From the cell containing the given text, extract its center point as (x, y) coordinate. 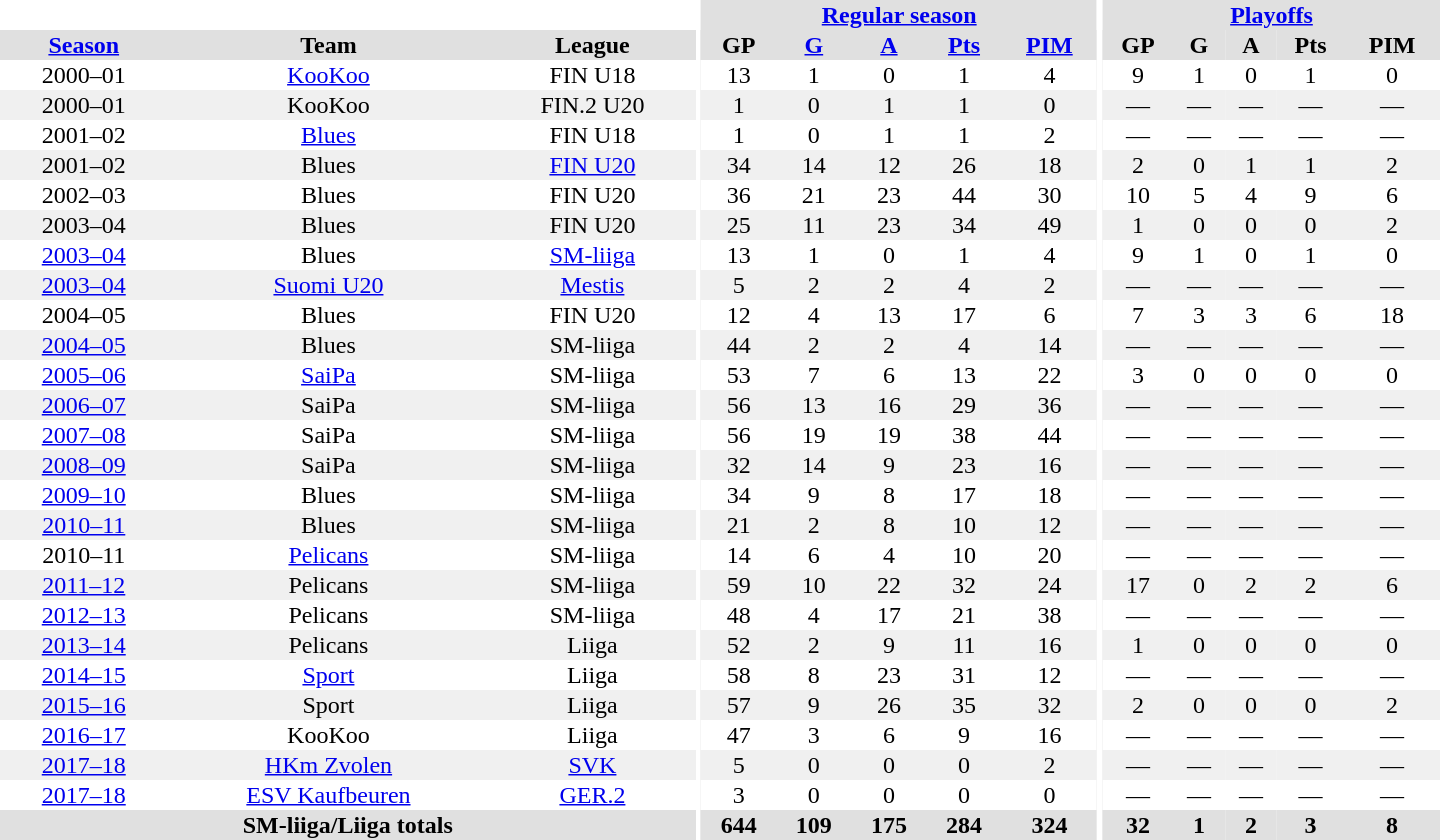
2014–15 (84, 675)
2005–06 (84, 375)
SM-liiga/Liiga totals (348, 825)
49 (1050, 225)
57 (738, 705)
29 (964, 405)
League (592, 45)
Season (84, 45)
2007–08 (84, 435)
Team (329, 45)
284 (964, 825)
2002–03 (84, 195)
31 (964, 675)
2008–09 (84, 465)
175 (888, 825)
25 (738, 225)
ESV Kaufbeuren (329, 795)
47 (738, 735)
Playoffs (1272, 15)
35 (964, 705)
58 (738, 675)
GER.2 (592, 795)
2009–10 (84, 495)
2016–17 (84, 735)
24 (1050, 585)
324 (1050, 825)
109 (814, 825)
20 (1050, 555)
HKm Zvolen (329, 765)
52 (738, 645)
SVK (592, 765)
2006–07 (84, 405)
Suomi U20 (329, 285)
Regular season (899, 15)
FIN.2 U20 (592, 105)
644 (738, 825)
53 (738, 375)
59 (738, 585)
2011–12 (84, 585)
48 (738, 615)
2013–14 (84, 645)
Mestis (592, 285)
2012–13 (84, 615)
2015–16 (84, 705)
30 (1050, 195)
